Locate the cell with the specified text and output its [x, y] center coordinate. 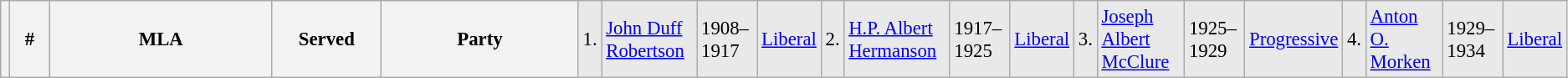
H.P. Albert Hermanson [897, 39]
Anton O. Morken [1404, 39]
2. [833, 39]
1929–1934 [1473, 39]
1908–1917 [727, 39]
1917–1925 [980, 39]
4. [1355, 39]
3. [1085, 39]
1925–1929 [1215, 39]
Party [480, 39]
# [29, 39]
Joseph Albert McClure [1141, 39]
Progressive [1294, 39]
1. [590, 39]
Served [326, 39]
MLA [161, 39]
John Duff Robertson [649, 39]
